Capture the cell that displays the provided text and extract its [x, y] central coordinate. 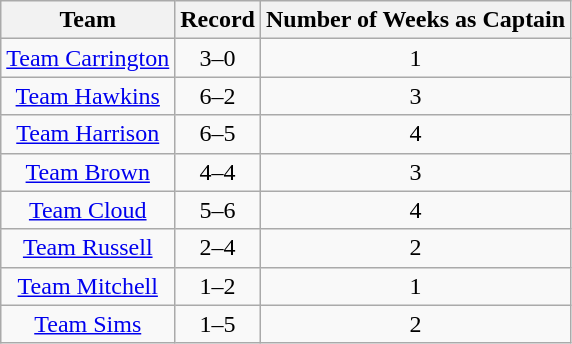
Team Carrington [88, 58]
Team Cloud [88, 210]
Team Brown [88, 172]
Number of Weeks as Captain [415, 20]
Team [88, 20]
6–5 [218, 134]
6–2 [218, 96]
3–0 [218, 58]
Team Hawkins [88, 96]
Record [218, 20]
5–6 [218, 210]
1–2 [218, 286]
Team Sims [88, 324]
4–4 [218, 172]
2–4 [218, 248]
Team Mitchell [88, 286]
Team Harrison [88, 134]
Team Russell [88, 248]
1–5 [218, 324]
